From the cell containing the given text, extract its center point as (X, Y) coordinate. 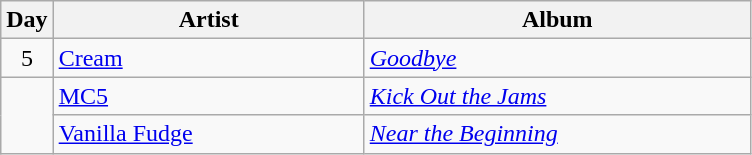
Album (557, 20)
Goodbye (557, 58)
5 (27, 58)
Near the Beginning (557, 134)
Cream (208, 58)
Artist (208, 20)
Vanilla Fudge (208, 134)
MC5 (208, 96)
Day (27, 20)
Kick Out the Jams (557, 96)
